Extract the (x, y) coordinate from the center of the cell holding the provided text.  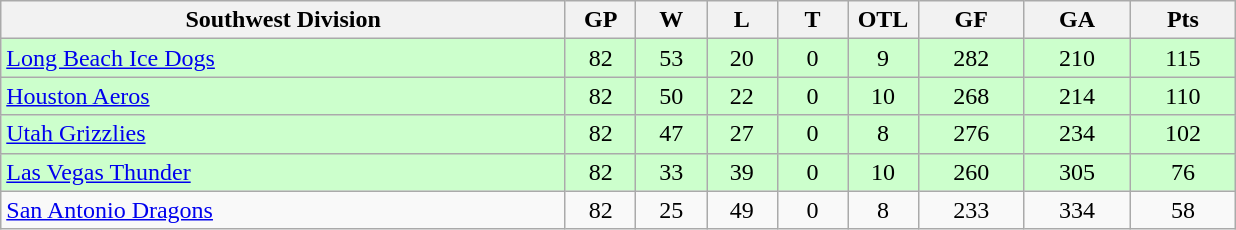
GP (600, 20)
Southwest Division (284, 20)
W (672, 20)
Las Vegas Thunder (284, 172)
58 (1183, 210)
233 (971, 210)
305 (1077, 172)
102 (1183, 134)
214 (1077, 96)
50 (672, 96)
76 (1183, 172)
268 (971, 96)
22 (742, 96)
GF (971, 20)
9 (884, 58)
San Antonio Dragons (284, 210)
27 (742, 134)
110 (1183, 96)
Houston Aeros (284, 96)
20 (742, 58)
210 (1077, 58)
Pts (1183, 20)
39 (742, 172)
Utah Grizzlies (284, 134)
260 (971, 172)
115 (1183, 58)
L (742, 20)
53 (672, 58)
OTL (884, 20)
276 (971, 134)
282 (971, 58)
T (812, 20)
Long Beach Ice Dogs (284, 58)
334 (1077, 210)
49 (742, 210)
47 (672, 134)
234 (1077, 134)
GA (1077, 20)
33 (672, 172)
25 (672, 210)
